Provide the [x, y] coordinate of the cell's center where the given text is located.  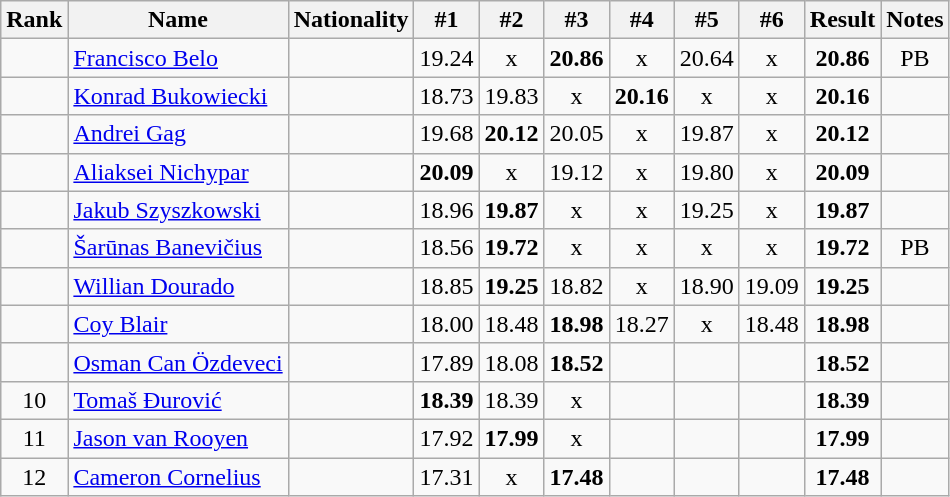
Name [178, 20]
18.73 [446, 96]
Willian Dourado [178, 286]
Jason van Rooyen [178, 438]
#5 [706, 20]
Osman Can Özdeveci [178, 362]
19.80 [706, 172]
18.00 [446, 324]
#1 [446, 20]
18.27 [642, 324]
Šarūnas Banevičius [178, 248]
19.09 [772, 286]
Result [842, 20]
#3 [576, 20]
18.90 [706, 286]
Nationality [351, 20]
Jakub Szyszkowski [178, 210]
17.92 [446, 438]
#2 [512, 20]
18.56 [446, 248]
20.05 [576, 134]
18.85 [446, 286]
Tomaš Đurović [178, 400]
18.82 [576, 286]
19.83 [512, 96]
18.96 [446, 210]
Konrad Bukowiecki [178, 96]
17.31 [446, 477]
#6 [772, 20]
12 [34, 477]
Coy Blair [178, 324]
Andrei Gag [178, 134]
Rank [34, 20]
19.24 [446, 58]
19.12 [576, 172]
Francisco Belo [178, 58]
Cameron Cornelius [178, 477]
#4 [642, 20]
10 [34, 400]
Notes [915, 20]
19.68 [446, 134]
17.89 [446, 362]
20.64 [706, 58]
18.08 [512, 362]
Aliaksei Nichypar [178, 172]
11 [34, 438]
